Return the (X, Y) coordinate for the center point of the cell that contains the specified text.  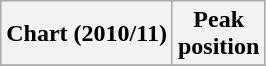
Chart (2010/11) (87, 34)
Peakposition (218, 34)
